Extract the (X, Y) coordinate from the center of the cell holding the provided text.  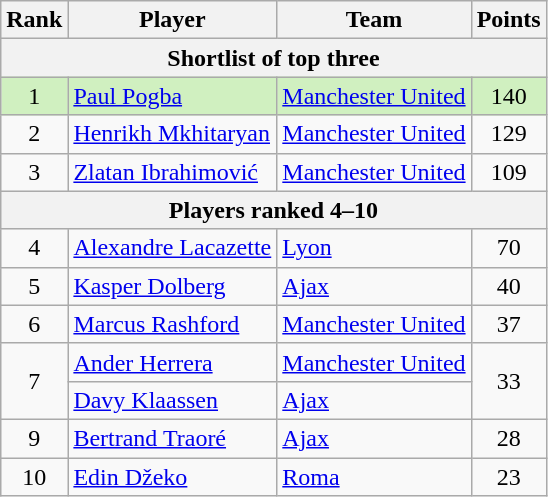
28 (508, 438)
1 (34, 96)
Davy Klaassen (172, 400)
Points (508, 20)
Bertrand Traoré (172, 438)
129 (508, 134)
109 (508, 172)
6 (34, 324)
33 (508, 381)
Players ranked 4–10 (274, 210)
Team (374, 20)
40 (508, 286)
9 (34, 438)
140 (508, 96)
Player (172, 20)
Kasper Dolberg (172, 286)
Lyon (374, 248)
Zlatan Ibrahimović (172, 172)
Marcus Rashford (172, 324)
37 (508, 324)
3 (34, 172)
Shortlist of top three (274, 58)
70 (508, 248)
23 (508, 477)
Ander Herrera (172, 362)
Alexandre Lacazette (172, 248)
10 (34, 477)
Rank (34, 20)
Roma (374, 477)
Henrikh Mkhitaryan (172, 134)
Paul Pogba (172, 96)
Edin Džeko (172, 477)
5 (34, 286)
4 (34, 248)
2 (34, 134)
7 (34, 381)
